Determine the [X, Y] coordinate at the center of the cell enclosing the given text.  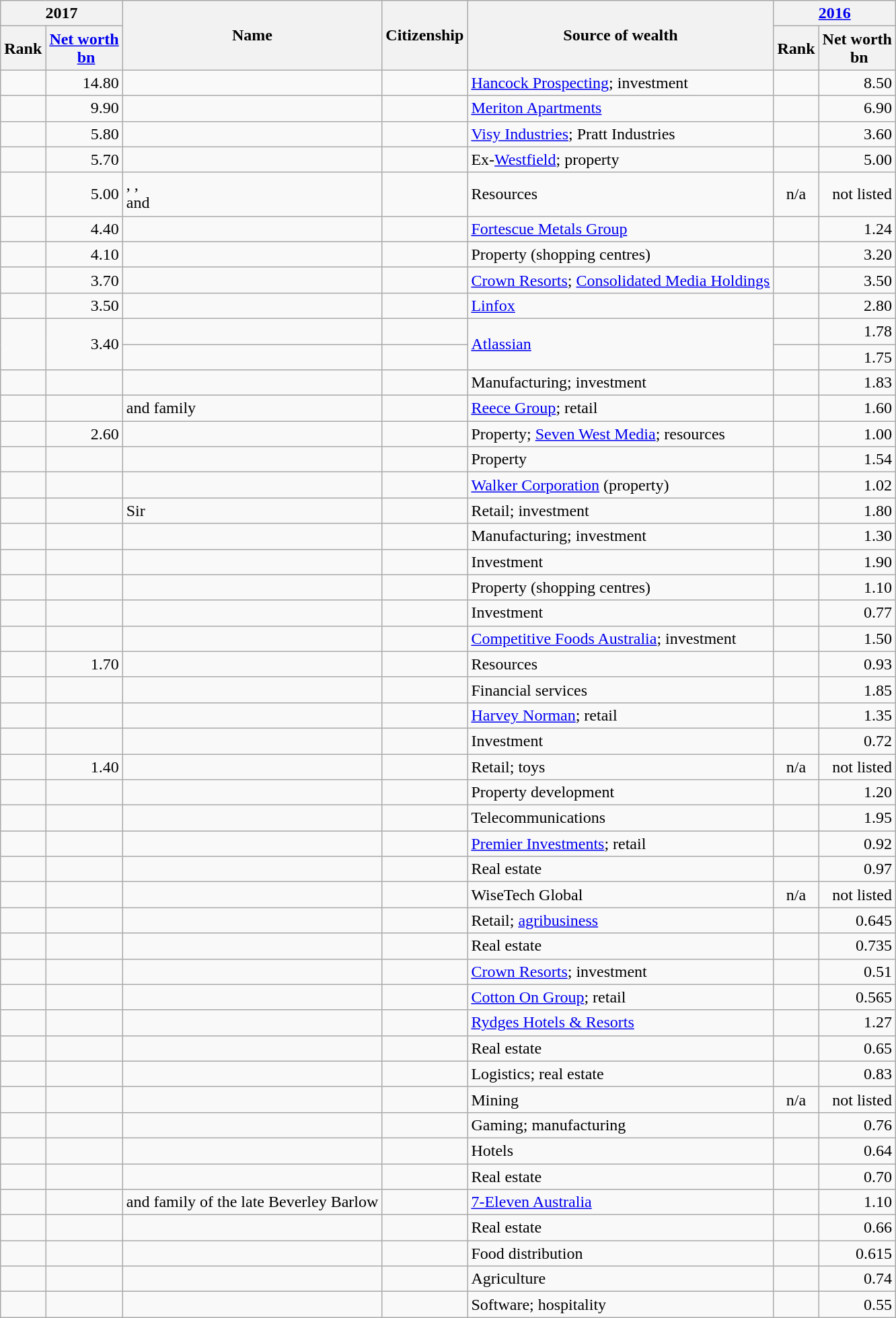
0.93 [857, 664]
1.70 [84, 664]
Cotton On Group; retail [620, 997]
Reece Group; retail [620, 408]
Visy Industries; Pratt Industries [620, 134]
8.50 [857, 83]
Mining [620, 1099]
Walker Corporation (property) [620, 485]
0.76 [857, 1125]
Property [620, 460]
Food distribution [620, 1253]
Atlassian [620, 344]
Software; hospitality [620, 1305]
14.80 [84, 83]
7-Eleven Australia [620, 1202]
0.65 [857, 1048]
1.27 [857, 1023]
Harvey Norman; retail [620, 715]
Property; Seven West Media; resources [620, 434]
1.20 [857, 793]
Crown Resorts; Consolidated Media Holdings [620, 280]
1.24 [857, 229]
Citizenship [425, 35]
WiseTech Global [620, 895]
0.735 [857, 946]
Premier Investments; retail [620, 844]
2.80 [857, 305]
1.78 [857, 331]
Meriton Apartments [620, 108]
Financial services [620, 690]
Retail; toys [620, 766]
Hancock Prospecting; investment [620, 83]
1.90 [857, 562]
3.20 [857, 254]
3.40 [84, 344]
1.35 [857, 715]
0.51 [857, 972]
3.60 [857, 134]
4.40 [84, 229]
5.70 [84, 159]
0.77 [857, 613]
Telecommunications [620, 818]
0.66 [857, 1228]
Name [252, 35]
Linfox [620, 305]
Competitive Foods Australia; investment [620, 638]
1.02 [857, 485]
0.72 [857, 741]
Logistics; real estate [620, 1074]
0.565 [857, 997]
Retail; agribusiness [620, 920]
Fortescue Metals Group [620, 229]
and family [252, 408]
Property development [620, 793]
0.64 [857, 1150]
1.83 [857, 383]
1.50 [857, 638]
0.83 [857, 1074]
2.60 [84, 434]
2017 [62, 13]
0.615 [857, 1253]
0.70 [857, 1177]
1.30 [857, 536]
1.75 [857, 357]
Agriculture [620, 1279]
Rydges Hotels & Resorts [620, 1023]
Source of wealth [620, 35]
1.80 [857, 511]
5.80 [84, 134]
0.645 [857, 920]
0.97 [857, 869]
9.90 [84, 108]
Retail; investment [620, 511]
1.00 [857, 434]
2016 [834, 13]
Sir [252, 511]
1.95 [857, 818]
Gaming; manufacturing [620, 1125]
4.10 [84, 254]
0.92 [857, 844]
3.70 [84, 280]
1.60 [857, 408]
1.40 [84, 766]
0.74 [857, 1279]
and family of the late Beverley Barlow [252, 1202]
0.55 [857, 1305]
Hotels [620, 1150]
Crown Resorts; investment [620, 972]
Ex-Westfield; property [620, 159]
6.90 [857, 108]
1.85 [857, 690]
1.54 [857, 460]
, , and [252, 194]
